For the text-containing cell, return its midpoint in (x, y) coordinate format. 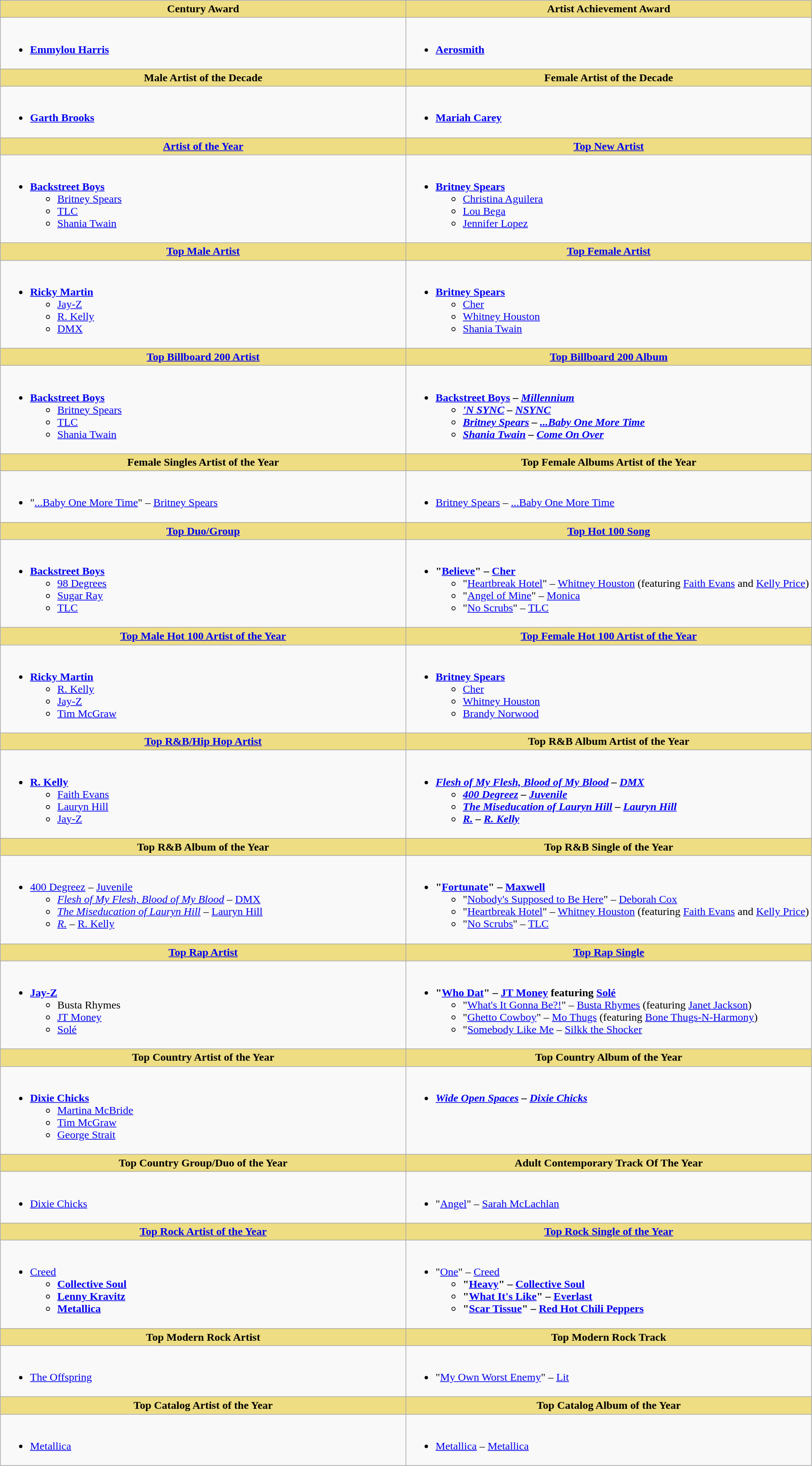
Top R&B/Hip Hop Artist (203, 742)
Top Hot 100 Song (609, 531)
Top Country Artist of the Year (203, 1058)
Artist Achievement Award (609, 9)
Top Catalog Artist of the Year (203, 1406)
"Believe" – Cher"Heartbreak Hotel" – Whitney Houston (featuring Faith Evans and Kelly Price)"Angel of Mine" – Monica"No Scrubs" – TLC (609, 584)
Top Billboard 200 Album (609, 357)
Emmylou Harris (203, 44)
Top Modern Rock Track (609, 1337)
Backstreet Boys – Millennium'N SYNC – NSYNCBritney Spears – ...Baby One More TimeShania Twain – Come On Over (609, 409)
Aerosmith (609, 44)
Artist of the Year (203, 146)
Britney Spears – ...Baby One More Time (609, 497)
Male Artist of the Decade (203, 78)
Garth Brooks (203, 112)
Top Female Artist (609, 251)
Top Duo/Group (203, 531)
Top Male Hot 100 Artist of the Year (203, 636)
Top Female Hot 100 Artist of the Year (609, 636)
Top R&B Album Artist of the Year (609, 742)
Dixie Chicks (203, 1197)
Top Female Albums Artist of the Year (609, 462)
Metallica – Metallica (609, 1440)
Female Artist of the Decade (609, 78)
Wide Open Spaces – Dixie Chicks (609, 1110)
Top Country Album of the Year (609, 1058)
Adult Contemporary Track Of The Year (609, 1163)
Century Award (203, 9)
R. KellyFaith EvansLauryn HillJay-Z (203, 794)
Top R&B Album of the Year (203, 847)
"...Baby One More Time" – Britney Spears (203, 497)
Backstreet Boys98 DegreesSugar RayTLC (203, 584)
Top Rap Single (609, 952)
Top Rap Artist (203, 952)
Flesh of My Flesh, Blood of My Blood – DMX400 Degreez – JuvenileThe Miseducation of Lauryn Hill – Lauryn HillR. – R. Kelly (609, 794)
Metallica (203, 1440)
Britney SpearsCherWhitney HoustonShania Twain (609, 304)
Top New Artist (609, 146)
Britney SpearsCherWhitney HoustonBrandy Norwood (609, 689)
Mariah Carey (609, 112)
Britney SpearsChristina AguileraLou BegaJennifer Lopez (609, 199)
"One" – Creed"Heavy" – Collective Soul"What It's Like" – Everlast"Scar Tissue" – Red Hot Chili Peppers (609, 1284)
Dixie ChicksMartina McBrideTim McGrawGeorge Strait (203, 1110)
Female Singles Artist of the Year (203, 462)
Jay-ZBusta RhymesJT MoneySolé (203, 1005)
Top Catalog Album of the Year (609, 1406)
400 Degreez – JuvenileFlesh of My Flesh, Blood of My Blood – DMXThe Miseducation of Lauryn Hill – Lauryn HillR. – R. Kelly (203, 900)
Top Modern Rock Artist (203, 1337)
Ricky MartinJay-ZR. KellyDMX (203, 304)
Top R&B Single of the Year (609, 847)
Top Rock Single of the Year (609, 1231)
CreedCollective SoulLenny KravitzMetallica (203, 1284)
Top Country Group/Duo of the Year (203, 1163)
The Offspring (203, 1372)
"Angel" – Sarah McLachlan (609, 1197)
Top Billboard 200 Artist (203, 357)
Ricky MartinR. KellyJay-ZTim McGraw (203, 689)
Top Rock Artist of the Year (203, 1231)
Top Male Artist (203, 251)
"My Own Worst Enemy" – Lit (609, 1372)
